Output the (X, Y) coordinate of the center of the cell containing the given text.  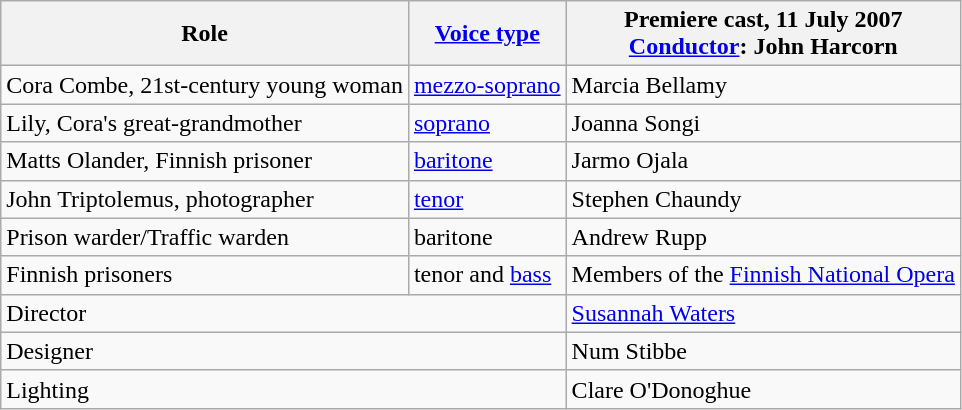
Marcia Bellamy (763, 85)
Prison warder/Traffic warden (205, 237)
soprano (487, 123)
Num Stibbe (763, 351)
mezzo-soprano (487, 85)
tenor and bass (487, 275)
Jarmo Ojala (763, 161)
Designer (284, 351)
Role (205, 34)
Finnish prisoners (205, 275)
Clare O'Donoghue (763, 389)
Lighting (284, 389)
Voice type (487, 34)
Andrew Rupp (763, 237)
Members of the Finnish National Opera (763, 275)
Cora Combe, 21st-century young woman (205, 85)
tenor (487, 199)
Joanna Songi (763, 123)
Stephen Chaundy (763, 199)
Lily, Cora's great-grandmother (205, 123)
Matts Olander, Finnish prisoner (205, 161)
Susannah Waters (763, 313)
John Triptolemus, photographer (205, 199)
Director (284, 313)
Premiere cast, 11 July 2007Conductor: John Harcorn (763, 34)
